Locate the cell with the specified text and output its (X, Y) center coordinate. 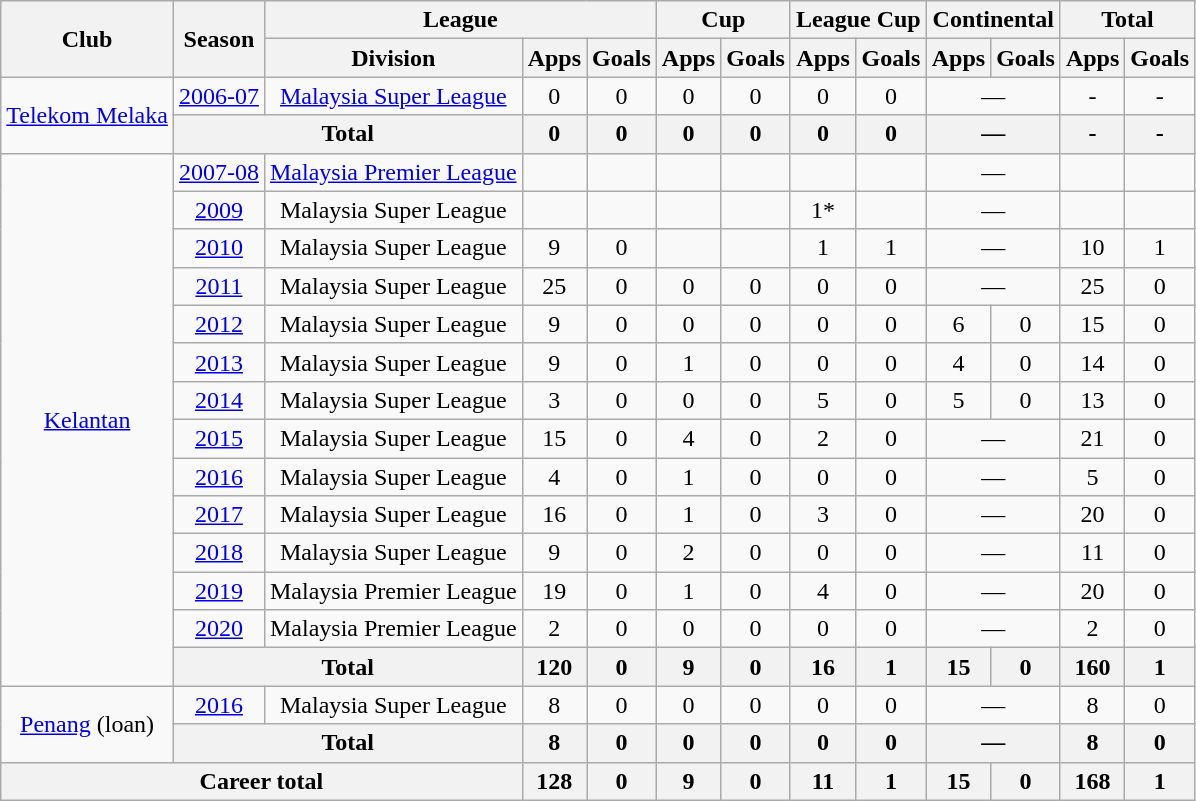
2009 (218, 210)
6 (958, 324)
128 (554, 781)
2019 (218, 591)
2007-08 (218, 172)
2015 (218, 438)
Penang (loan) (88, 724)
Club (88, 39)
2020 (218, 629)
2018 (218, 553)
14 (1092, 362)
120 (554, 667)
Kelantan (88, 420)
2006-07 (218, 96)
21 (1092, 438)
Continental (993, 20)
168 (1092, 781)
160 (1092, 667)
Season (218, 39)
2010 (218, 248)
13 (1092, 400)
2013 (218, 362)
League (460, 20)
League Cup (858, 20)
1* (822, 210)
Cup (723, 20)
Career total (262, 781)
10 (1092, 248)
2017 (218, 515)
2011 (218, 286)
2014 (218, 400)
Division (393, 58)
2012 (218, 324)
19 (554, 591)
Telekom Melaka (88, 115)
